Identify which cell holds the provided text, then report its [x, y] central coordinate. 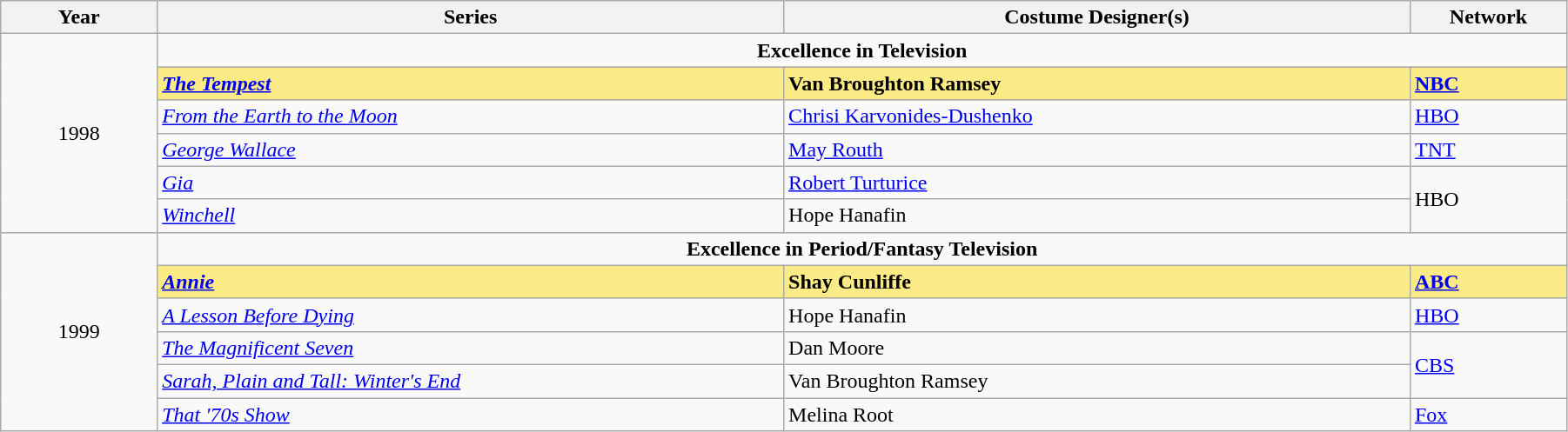
Gia [471, 183]
Network [1488, 17]
Series [471, 17]
The Magnificent Seven [471, 348]
That '70s Show [471, 415]
George Wallace [471, 150]
The Tempest [471, 83]
Winchell [471, 216]
From the Earth to the Moon [471, 116]
Shay Cunliffe [1097, 282]
1999 [79, 331]
Chrisi Karvonides-Dushenko [1097, 116]
Year [79, 17]
CBS [1488, 364]
Annie [471, 282]
Melina Root [1097, 415]
Sarah, Plain and Tall: Winter's End [471, 381]
1998 [79, 133]
Excellence in Period/Fantasy Television [862, 249]
Dan Moore [1097, 348]
A Lesson Before Dying [471, 315]
Excellence in Television [862, 50]
May Routh [1097, 150]
Costume Designer(s) [1097, 17]
NBC [1488, 83]
TNT [1488, 150]
ABC [1488, 282]
Fox [1488, 415]
Robert Turturice [1097, 183]
